Locate the cell with the specified text and output its (x, y) center coordinate. 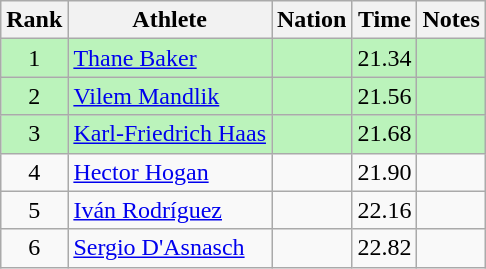
6 (34, 248)
21.68 (384, 134)
4 (34, 172)
3 (34, 134)
21.34 (384, 58)
Time (384, 20)
Thane Baker (170, 58)
Karl-Friedrich Haas (170, 134)
Athlete (170, 20)
Nation (312, 20)
Iván Rodríguez (170, 210)
5 (34, 210)
21.56 (384, 96)
Vilem Mandlik (170, 96)
22.82 (384, 248)
Notes (451, 20)
Sergio D'Asnasch (170, 248)
22.16 (384, 210)
1 (34, 58)
21.90 (384, 172)
2 (34, 96)
Hector Hogan (170, 172)
Rank (34, 20)
